Locate the cell with the specified text and output its [x, y] center coordinate. 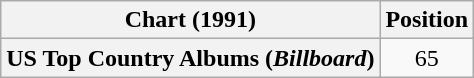
US Top Country Albums (Billboard) [190, 58]
Chart (1991) [190, 20]
65 [427, 58]
Position [427, 20]
